Detect which cell encompasses the target text, then output its (x, y) center coordinate. 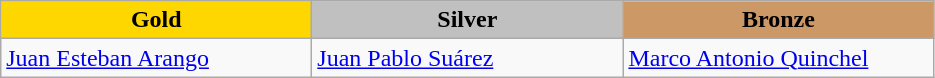
Silver (468, 20)
Bronze (778, 20)
Juan Pablo Suárez (468, 58)
Gold (156, 20)
Juan Esteban Arango (156, 58)
Marco Antonio Quinchel (778, 58)
